Scan for the cell matching the given text and deliver its [X, Y] coordinate at center. 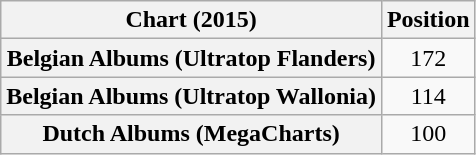
Chart (2015) [192, 20]
Belgian Albums (Ultratop Flanders) [192, 58]
Belgian Albums (Ultratop Wallonia) [192, 96]
114 [428, 96]
Position [428, 20]
Dutch Albums (MegaCharts) [192, 134]
172 [428, 58]
100 [428, 134]
